Return [X, Y] of the center of cell containing provided text 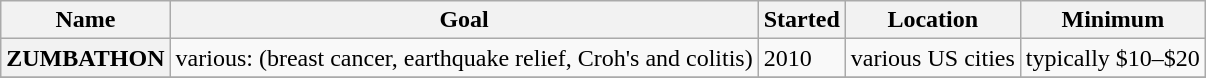
various US cities [932, 58]
Minimum [1112, 20]
Location [932, 20]
Name [86, 20]
ZUMBATHON [86, 58]
typically $10–$20 [1112, 58]
Goal [464, 20]
2010 [802, 58]
various: (breast cancer, earthquake relief, Croh's and colitis) [464, 58]
Started [802, 20]
